Return the [X, Y] coordinate for the center point of the cell that contains the specified text.  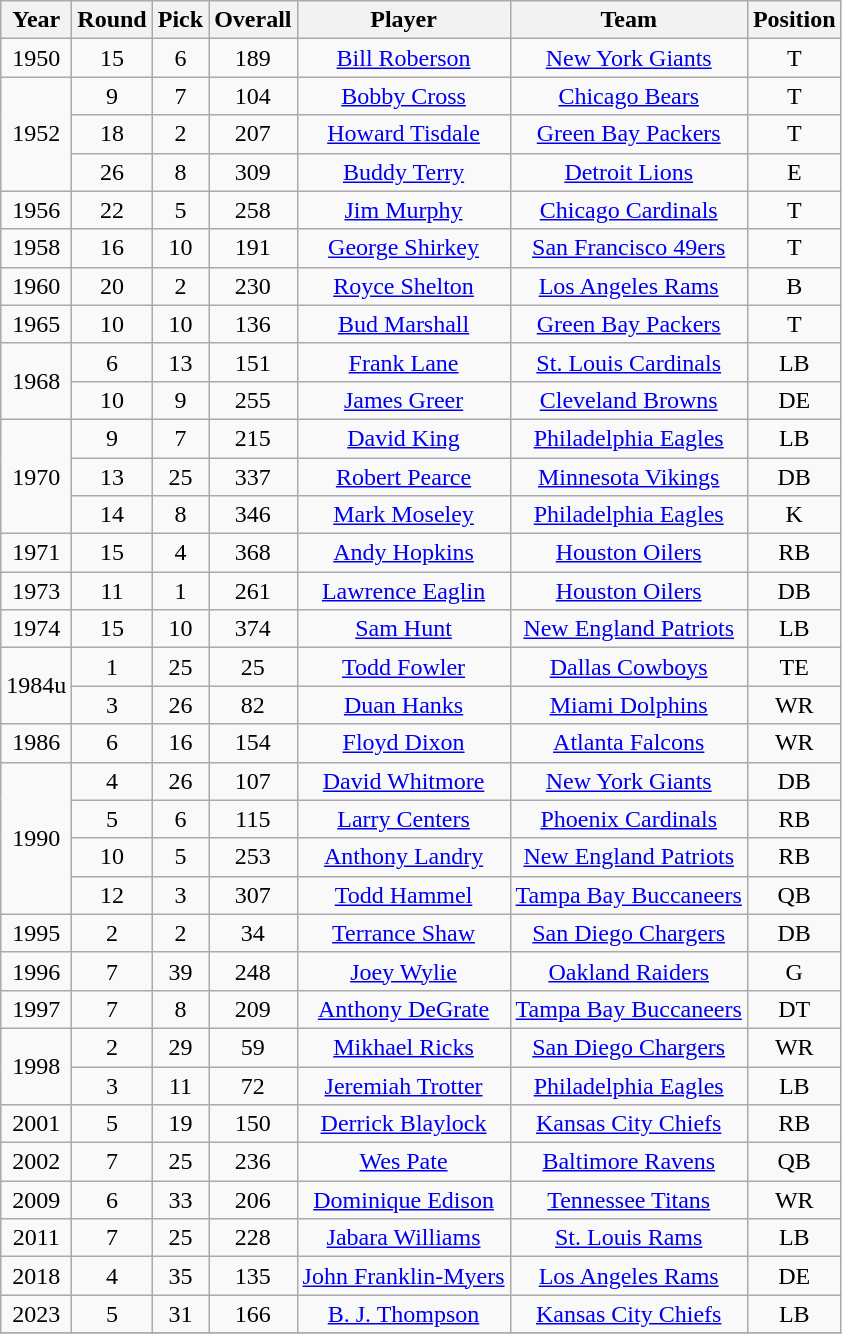
Oakland Raiders [628, 971]
Sam Hunt [404, 629]
151 [253, 362]
34 [253, 933]
Jabara Williams [404, 1238]
1997 [36, 1009]
166 [253, 1314]
1950 [36, 58]
154 [253, 743]
206 [253, 1200]
Duan Hanks [404, 705]
82 [253, 705]
G [794, 971]
18 [112, 134]
K [794, 515]
29 [180, 1047]
191 [253, 248]
Robert Pearce [404, 477]
Frank Lane [404, 362]
39 [180, 971]
Detroit Lions [628, 172]
Dallas Cowboys [628, 667]
Phoenix Cardinals [628, 819]
12 [112, 895]
19 [180, 1124]
309 [253, 172]
Dominique Edison [404, 1200]
Bill Roberson [404, 58]
35 [180, 1276]
2009 [36, 1200]
14 [112, 515]
Todd Fowler [404, 667]
107 [253, 781]
374 [253, 629]
59 [253, 1047]
Howard Tisdale [404, 134]
Joey Wylie [404, 971]
Miami Dolphins [628, 705]
2002 [36, 1162]
1971 [36, 553]
Mark Moseley [404, 515]
255 [253, 400]
Minnesota Vikings [628, 477]
St. Louis Rams [628, 1238]
1990 [36, 838]
TE [794, 667]
72 [253, 1085]
Buddy Terry [404, 172]
2001 [36, 1124]
James Greer [404, 400]
253 [253, 857]
Derrick Blaylock [404, 1124]
1995 [36, 933]
John Franklin-Myers [404, 1276]
1965 [36, 324]
Pick [180, 20]
135 [253, 1276]
1996 [36, 971]
20 [112, 286]
Floyd Dixon [404, 743]
1973 [36, 591]
136 [253, 324]
E [794, 172]
2011 [36, 1238]
David Whitmore [404, 781]
346 [253, 515]
Royce Shelton [404, 286]
236 [253, 1162]
Anthony Landry [404, 857]
258 [253, 210]
David King [404, 438]
Cleveland Browns [628, 400]
Bud Marshall [404, 324]
189 [253, 58]
1984u [36, 686]
1968 [36, 381]
104 [253, 96]
George Shirkey [404, 248]
Andy Hopkins [404, 553]
B [794, 286]
215 [253, 438]
261 [253, 591]
Atlanta Falcons [628, 743]
Team [628, 20]
Larry Centers [404, 819]
Chicago Bears [628, 96]
Baltimore Ravens [628, 1162]
Mikhael Ricks [404, 1047]
Wes Pate [404, 1162]
1970 [36, 476]
337 [253, 477]
207 [253, 134]
DT [794, 1009]
Overall [253, 20]
Todd Hammel [404, 895]
1952 [36, 134]
1960 [36, 286]
33 [180, 1200]
2023 [36, 1314]
Bobby Cross [404, 96]
Lawrence Eaglin [404, 591]
22 [112, 210]
31 [180, 1314]
307 [253, 895]
248 [253, 971]
1998 [36, 1066]
2018 [36, 1276]
Anthony DeGrate [404, 1009]
Jim Murphy [404, 210]
B. J. Thompson [404, 1314]
228 [253, 1238]
209 [253, 1009]
Player [404, 20]
150 [253, 1124]
St. Louis Cardinals [628, 362]
Round [112, 20]
Tennessee Titans [628, 1200]
Jeremiah Trotter [404, 1085]
Chicago Cardinals [628, 210]
1974 [36, 629]
230 [253, 286]
1986 [36, 743]
368 [253, 553]
1958 [36, 248]
San Francisco 49ers [628, 248]
Position [794, 20]
Terrance Shaw [404, 933]
115 [253, 819]
1956 [36, 210]
Year [36, 20]
